Pinpoint the cell where the given text exists, returning its (x, y) midpoint coordinate. 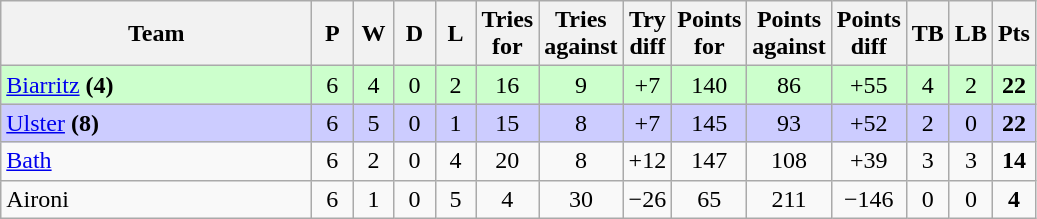
Team (156, 34)
Bath (156, 161)
16 (508, 85)
65 (710, 199)
Ulster (8) (156, 123)
−26 (648, 199)
Points diff (868, 34)
14 (1014, 161)
D (414, 34)
Biarritz (4) (156, 85)
LB (970, 34)
+39 (868, 161)
9 (581, 85)
−146 (868, 199)
P (332, 34)
Aironi (156, 199)
Tries for (508, 34)
20 (508, 161)
Tries against (581, 34)
Points for (710, 34)
93 (789, 123)
Points against (789, 34)
108 (789, 161)
86 (789, 85)
15 (508, 123)
147 (710, 161)
TB (928, 34)
140 (710, 85)
30 (581, 199)
Try diff (648, 34)
211 (789, 199)
L (456, 34)
+55 (868, 85)
Pts (1014, 34)
W (374, 34)
+52 (868, 123)
145 (710, 123)
+12 (648, 161)
